From the cell containing the given text, extract its center point as (x, y) coordinate. 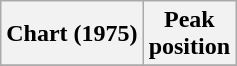
Chart (1975) (72, 34)
Peak position (189, 34)
